For the text-containing cell, return its midpoint in [X, Y] coordinate format. 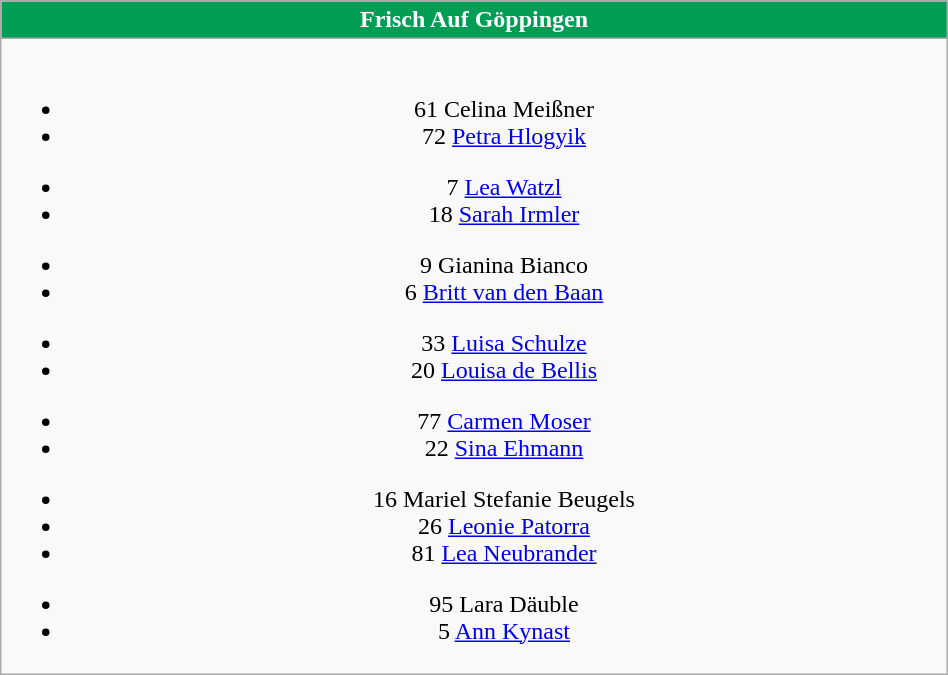
Frisch Auf Göppingen [474, 20]
